Detect which cell encompasses the target text, then output its [X, Y] center coordinate. 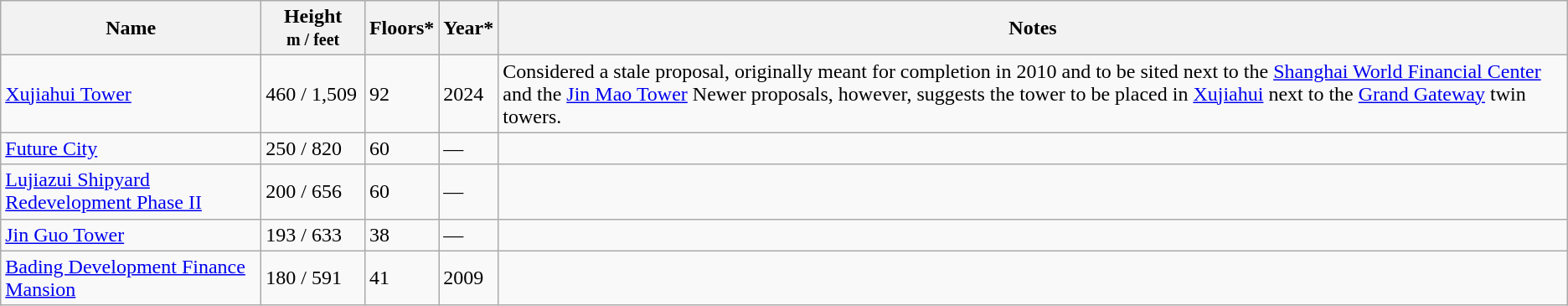
Xujiahui Tower [131, 94]
2024 [469, 94]
200 / 656 [313, 191]
Notes [1033, 29]
250 / 820 [313, 148]
Jin Guo Tower [131, 235]
Future City [131, 148]
Lujiazui Shipyard Redevelopment Phase II [131, 191]
Floors* [401, 29]
Name [131, 29]
Heightm / feet [313, 29]
193 / 633 [313, 235]
38 [401, 235]
460 / 1,509 [313, 94]
180 / 591 [313, 278]
Year* [469, 29]
Bading Development Finance Mansion [131, 278]
92 [401, 94]
41 [401, 278]
2009 [469, 278]
